Extract the (x, y) coordinate from the center of the cell holding the provided text.  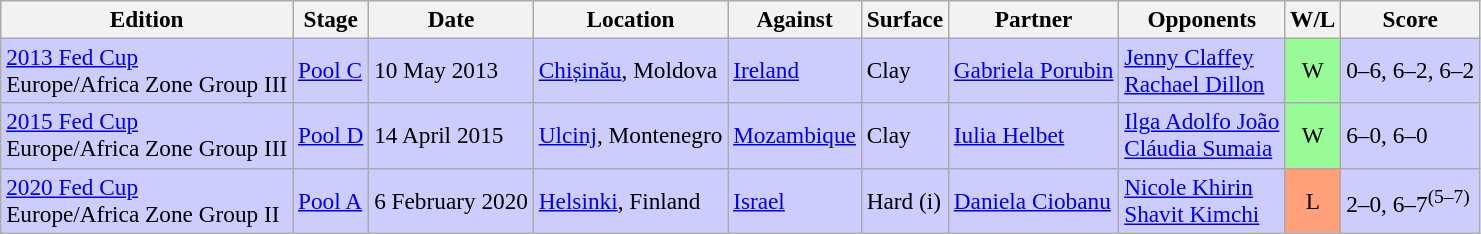
Ulcinj, Montenegro (630, 136)
Partner (1033, 19)
Edition (147, 19)
Hard (i) (904, 200)
Daniela Ciobanu (1033, 200)
Ireland (795, 70)
Stage (331, 19)
Ilga Adolfo João Cláudia Sumaia (1202, 136)
Opponents (1202, 19)
2013 Fed Cup Europe/Africa Zone Group III (147, 70)
Against (795, 19)
Pool C (331, 70)
2–0, 6–7(5–7) (1410, 200)
Location (630, 19)
10 May 2013 (452, 70)
2020 Fed Cup Europe/Africa Zone Group II (147, 200)
Israel (795, 200)
Mozambique (795, 136)
0–6, 6–2, 6–2 (1410, 70)
6–0, 6–0 (1410, 136)
Chișinău, Moldova (630, 70)
Score (1410, 19)
Iulia Helbet (1033, 136)
Gabriela Porubin (1033, 70)
Date (452, 19)
Jenny Claffey Rachael Dillon (1202, 70)
L (1313, 200)
2015 Fed Cup Europe/Africa Zone Group III (147, 136)
Surface (904, 19)
Helsinki, Finland (630, 200)
Nicole Khirin Shavit Kimchi (1202, 200)
Pool D (331, 136)
W/L (1313, 19)
6 February 2020 (452, 200)
14 April 2015 (452, 136)
Pool A (331, 200)
